Capture the cell that displays the provided text and extract its [x, y] central coordinate. 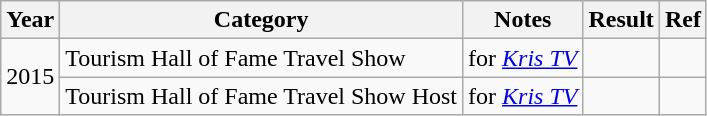
Category [262, 20]
2015 [30, 77]
Tourism Hall of Fame Travel Show Host [262, 96]
Ref [682, 20]
Tourism Hall of Fame Travel Show [262, 58]
Notes [523, 20]
Result [621, 20]
Year [30, 20]
